Identify which cell holds the provided text, then report its [X, Y] central coordinate. 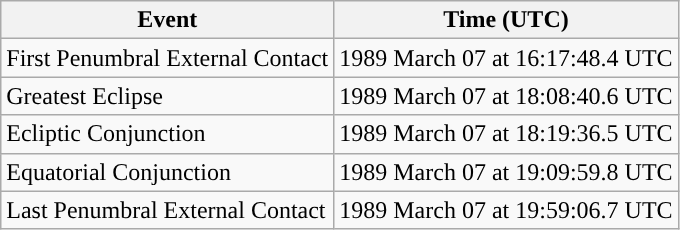
Time (UTC) [506, 20]
1989 March 07 at 16:17:48.4 UTC [506, 58]
1989 March 07 at 19:59:06.7 UTC [506, 210]
Greatest Eclipse [168, 96]
1989 March 07 at 18:08:40.6 UTC [506, 96]
1989 March 07 at 18:19:36.5 UTC [506, 134]
Ecliptic Conjunction [168, 134]
Last Penumbral External Contact [168, 210]
First Penumbral External Contact [168, 58]
Equatorial Conjunction [168, 172]
1989 March 07 at 19:09:59.8 UTC [506, 172]
Event [168, 20]
